Identify which cell holds the provided text, then report its (X, Y) central coordinate. 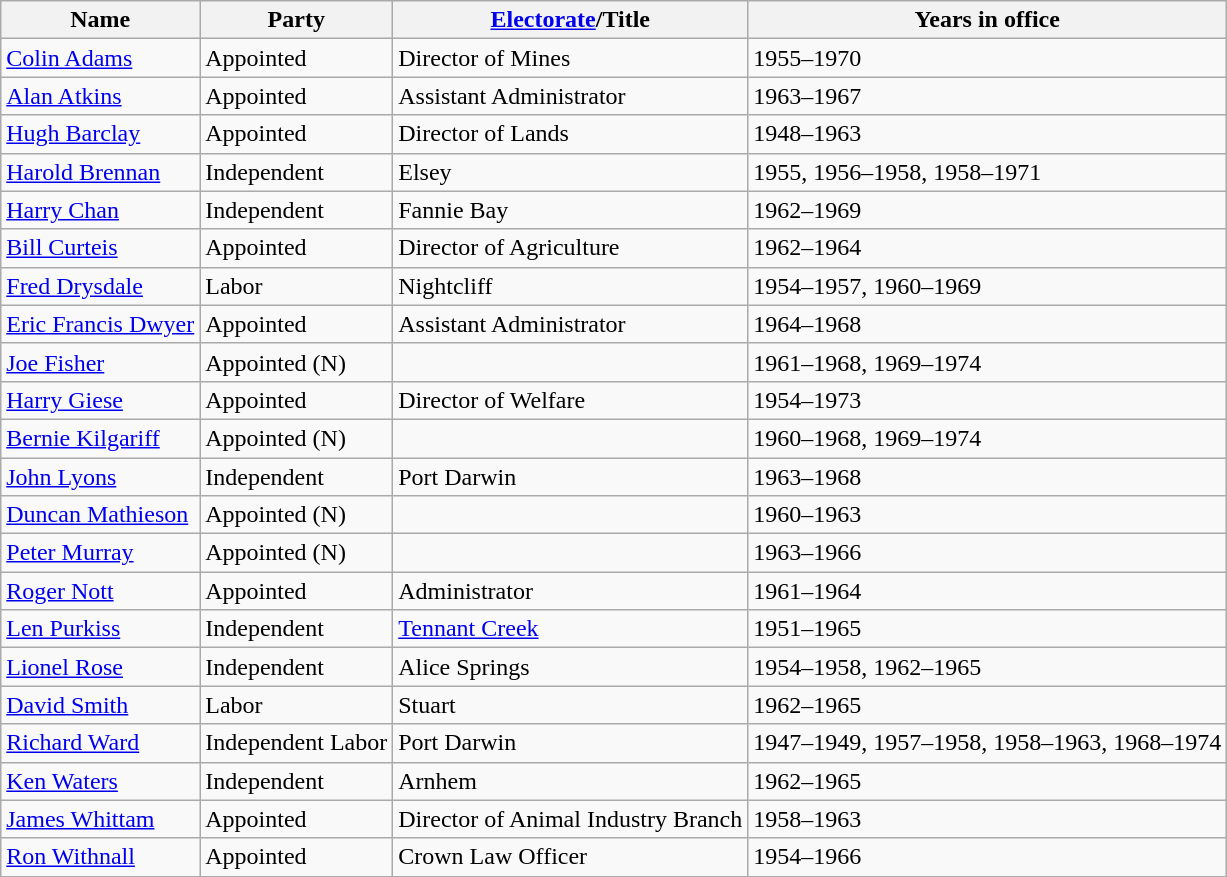
James Whittam (100, 819)
Nightcliff (570, 286)
Harry Chan (100, 210)
Roger Nott (100, 591)
Harold Brennan (100, 172)
Harry Giese (100, 400)
Tennant Creek (570, 629)
Len Purkiss (100, 629)
Bernie Kilgariff (100, 438)
1960–1963 (988, 515)
1955–1970 (988, 58)
Bill Curteis (100, 248)
Party (296, 20)
Alice Springs (570, 667)
Years in office (988, 20)
1960–1968, 1969–1974 (988, 438)
John Lyons (100, 477)
1951–1965 (988, 629)
1954–1973 (988, 400)
Ron Withnall (100, 857)
Director of Agriculture (570, 248)
Stuart (570, 705)
Elsey (570, 172)
Electorate/Title (570, 20)
Director of Welfare (570, 400)
1963–1968 (988, 477)
Duncan Mathieson (100, 515)
1948–1963 (988, 134)
1963–1966 (988, 553)
Director of Lands (570, 134)
Fannie Bay (570, 210)
Eric Francis Dwyer (100, 324)
Director of Mines (570, 58)
Arnhem (570, 781)
Independent Labor (296, 743)
1954–1957, 1960–1969 (988, 286)
Joe Fisher (100, 362)
Name (100, 20)
1954–1966 (988, 857)
1961–1968, 1969–1974 (988, 362)
1962–1964 (988, 248)
1954–1958, 1962–1965 (988, 667)
1962–1969 (988, 210)
1963–1967 (988, 96)
Lionel Rose (100, 667)
Peter Murray (100, 553)
Director of Animal Industry Branch (570, 819)
1955, 1956–1958, 1958–1971 (988, 172)
1947–1949, 1957–1958, 1958–1963, 1968–1974 (988, 743)
Ken Waters (100, 781)
Crown Law Officer (570, 857)
1961–1964 (988, 591)
1964–1968 (988, 324)
Administrator (570, 591)
Colin Adams (100, 58)
Richard Ward (100, 743)
Alan Atkins (100, 96)
Hugh Barclay (100, 134)
1958–1963 (988, 819)
David Smith (100, 705)
Fred Drysdale (100, 286)
